Find where the given text appears and provide that cell's center as [X, Y] coordinate. 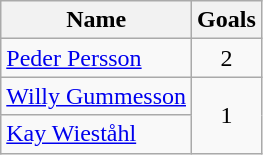
Goals [227, 20]
Name [96, 20]
1 [227, 115]
Peder Persson [96, 58]
2 [227, 58]
Willy Gummesson [96, 96]
Kay Wieståhl [96, 134]
